Determine the [X, Y] coordinate at the center of the cell enclosing the given text.  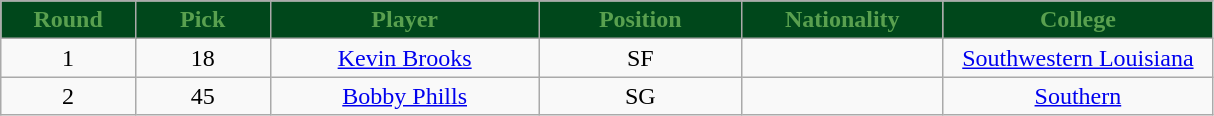
Kevin Brooks [404, 58]
SF [640, 58]
Southern [1078, 96]
Southwestern Louisiana [1078, 58]
Position [640, 20]
College [1078, 20]
SG [640, 96]
Round [68, 20]
45 [202, 96]
Player [404, 20]
2 [68, 96]
1 [68, 58]
Bobby Phills [404, 96]
Pick [202, 20]
Nationality [842, 20]
18 [202, 58]
